Capture the cell that displays the provided text and extract its (x, y) central coordinate. 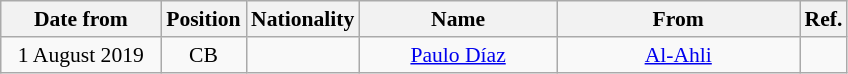
Al-Ahli (678, 55)
Name (458, 19)
Nationality (302, 19)
1 August 2019 (81, 55)
Paulo Díaz (458, 55)
Position (204, 19)
CB (204, 55)
Date from (81, 19)
Ref. (824, 19)
From (678, 19)
